Detect which cell encompasses the target text, then output its [X, Y] center coordinate. 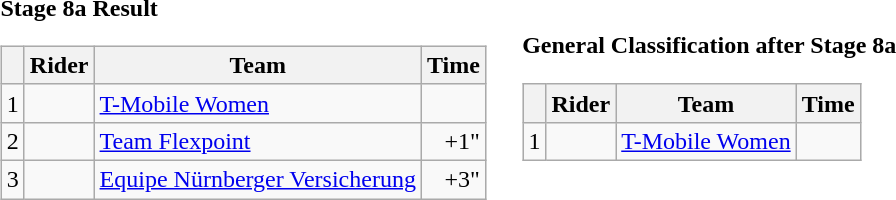
Team Flexpoint [258, 141]
Equipe Nürnberger Versicherung [258, 179]
+3" [453, 179]
+1" [453, 141]
3 [12, 179]
2 [12, 141]
